Return [x, y] of the center of cell containing provided text 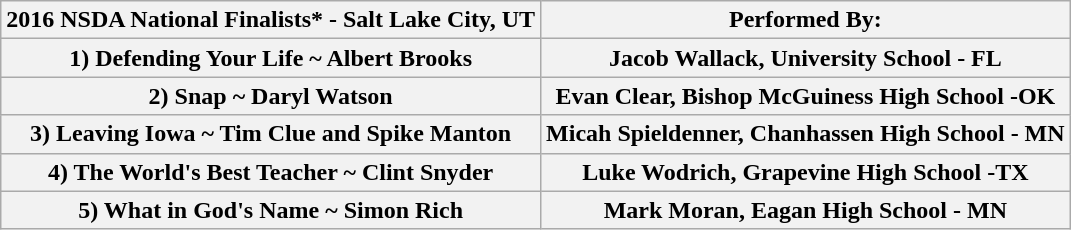
Luke Wodrich, Grapevine High School -TX [806, 172]
5) What in God's Name ~ Simon Rich [271, 210]
Micah Spieldenner, Chanhassen High School - MN [806, 134]
Evan Clear, Bishop McGuiness High School -OK [806, 96]
Performed By: [806, 20]
Mark Moran, Eagan High School - MN [806, 210]
4) The World's Best Teacher ~ Clint Snyder [271, 172]
3) Leaving Iowa ~ Tim Clue and Spike Manton [271, 134]
2) Snap ~ Daryl Watson [271, 96]
1) Defending Your Life ~ Albert Brooks [271, 58]
Jacob Wallack, University School - FL [806, 58]
2016 NSDA National Finalists* - Salt Lake City, UT [271, 20]
